From the cell containing the given text, extract its center point as [X, Y] coordinate. 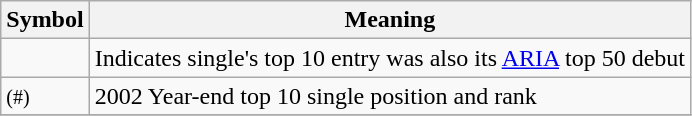
(#) [45, 96]
Meaning [390, 20]
Symbol [45, 20]
2002 Year-end top 10 single position and rank [390, 96]
Indicates single's top 10 entry was also its ARIA top 50 debut [390, 58]
